Provide the [X, Y] coordinate of the cell's center where the given text is located.  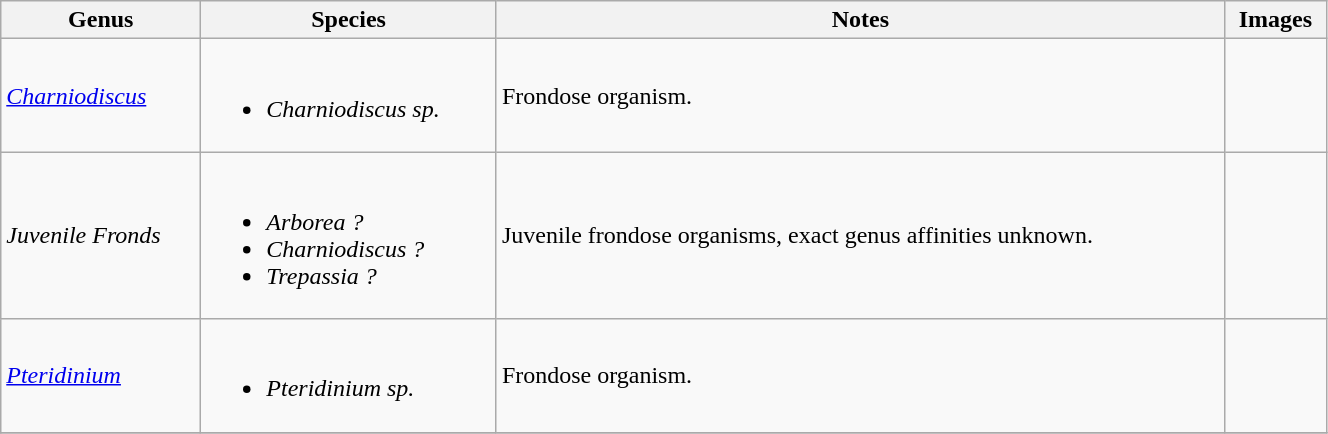
Charniodiscus sp. [349, 96]
Pteridinium [101, 376]
Juvenile frondose organisms, exact genus affinities unknown. [860, 236]
Notes [860, 20]
Genus [101, 20]
Arborea ?Charniodiscus ?Trepassia ? [349, 236]
Charniodiscus [101, 96]
Species [349, 20]
Images [1275, 20]
Pteridinium sp. [349, 376]
Juvenile Fronds [101, 236]
